Identify which cell holds the provided text, then report its (X, Y) central coordinate. 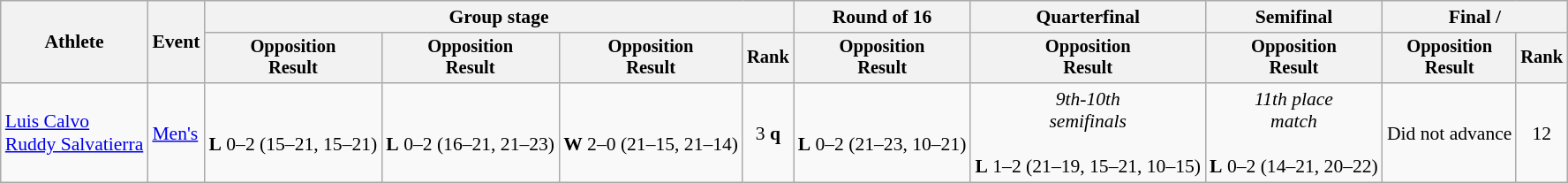
Group stage (498, 17)
L 0–2 (21–23, 10–21) (883, 133)
Final / (1474, 17)
Event (176, 42)
Semifinal (1294, 17)
9th-10thsemifinalsL 1–2 (21–19, 15–21, 10–15) (1088, 133)
Quarterfinal (1088, 17)
Did not advance (1450, 133)
Men's (176, 133)
Athlete (74, 42)
L 0–2 (16–21, 21–23) (470, 133)
W 2–0 (21–15, 21–14) (651, 133)
3 q (768, 133)
11th placematchL 0–2 (14–21, 20–22) (1294, 133)
L 0–2 (15–21, 15–21) (293, 133)
Round of 16 (883, 17)
12 (1542, 133)
Luis CalvoRuddy Salvatierra (74, 133)
